Locate the cell with the specified text and output its (X, Y) center coordinate. 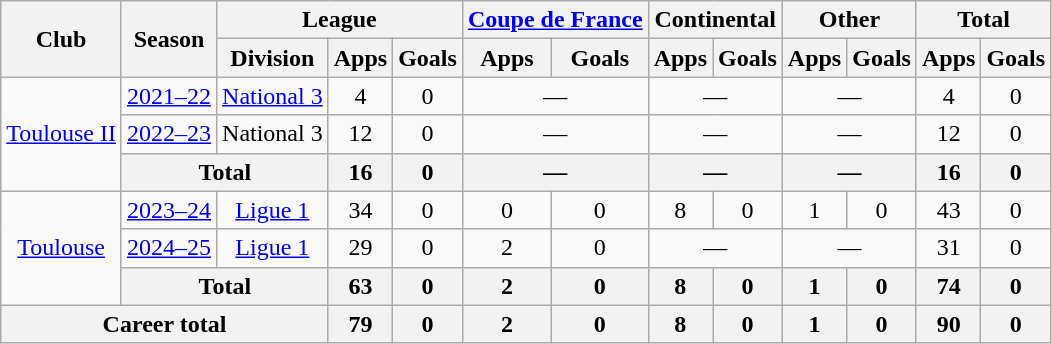
Coupe de France (555, 20)
2021–22 (168, 96)
Continental (715, 20)
Career total (164, 324)
Other (849, 20)
29 (360, 248)
League (340, 20)
43 (948, 210)
Club (62, 39)
79 (360, 324)
Toulouse II (62, 134)
34 (360, 210)
74 (948, 286)
90 (948, 324)
2023–24 (168, 210)
Toulouse (62, 248)
Season (168, 39)
63 (360, 286)
Division (273, 58)
2022–23 (168, 134)
31 (948, 248)
2024–25 (168, 248)
